Pinpoint the cell where the given text exists, returning its (x, y) midpoint coordinate. 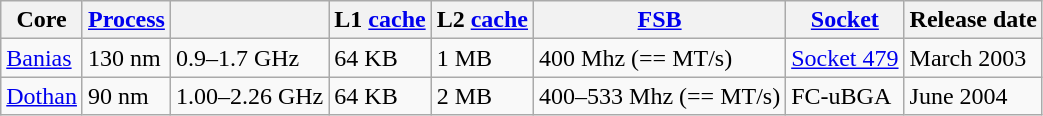
1 MB (482, 58)
Banias (42, 58)
Core (42, 20)
Socket 479 (845, 58)
2 MB (482, 96)
L2 cache (482, 20)
400 Mhz (== MT/s) (660, 58)
June 2004 (973, 96)
L1 cache (380, 20)
0.9–1.7 GHz (249, 58)
130 nm (126, 58)
FSB (660, 20)
March 2003 (973, 58)
1.00–2.26 GHz (249, 96)
90 nm (126, 96)
Dothan (42, 96)
Release date (973, 20)
FC-uBGA (845, 96)
Socket (845, 20)
Process (126, 20)
400–533 Mhz (== MT/s) (660, 96)
